Pinpoint the cell where the given text exists, returning its (x, y) midpoint coordinate. 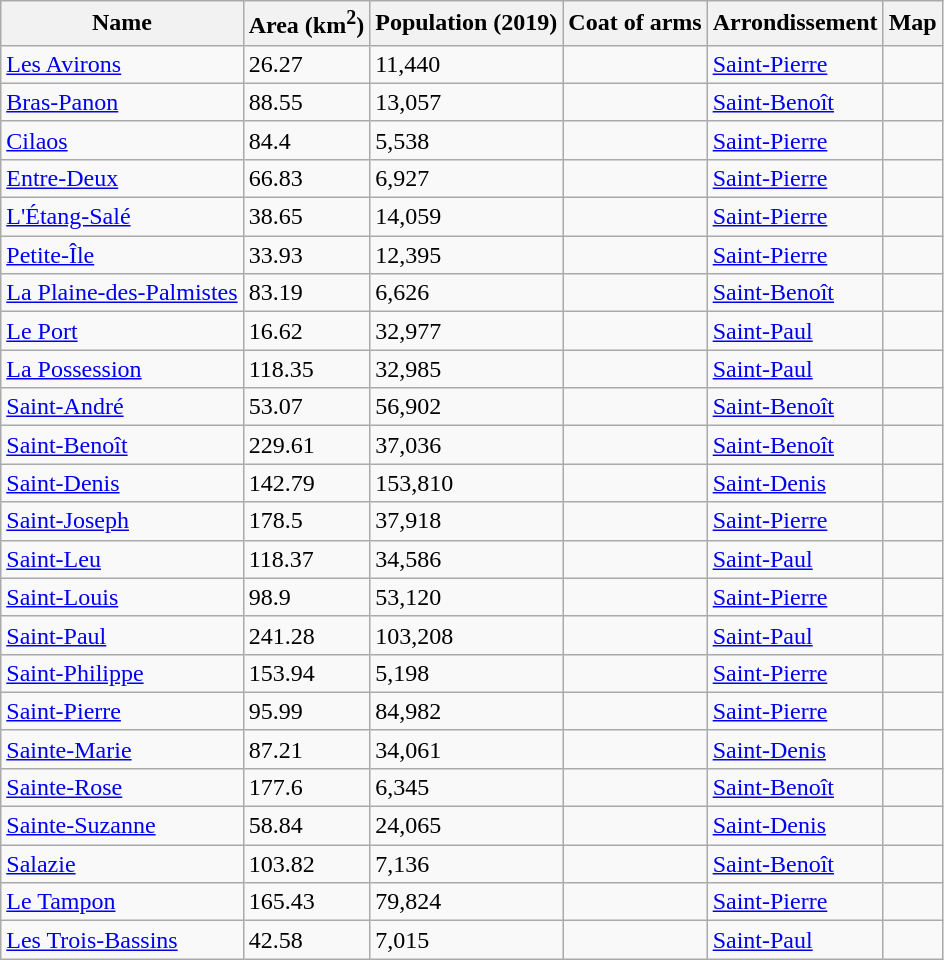
Petite-Île (122, 255)
Cilaos (122, 140)
6,626 (466, 293)
34,061 (466, 749)
Sainte-Suzanne (122, 826)
83.19 (306, 293)
95.99 (306, 711)
98.9 (306, 597)
87.21 (306, 749)
Le Tampon (122, 902)
165.43 (306, 902)
16.62 (306, 331)
Les Trois-Bassins (122, 940)
118.35 (306, 369)
L'Étang-Salé (122, 217)
13,057 (466, 102)
177.6 (306, 787)
58.84 (306, 826)
103.82 (306, 864)
Coat of arms (635, 24)
Map (912, 24)
7,136 (466, 864)
Name (122, 24)
142.79 (306, 483)
Arrondissement (795, 24)
229.61 (306, 445)
37,036 (466, 445)
84,982 (466, 711)
Area (km2) (306, 24)
153.94 (306, 673)
53,120 (466, 597)
26.27 (306, 64)
118.37 (306, 559)
5,538 (466, 140)
24,065 (466, 826)
53.07 (306, 407)
Entre-Deux (122, 178)
Saint-Joseph (122, 521)
Saint-André (122, 407)
66.83 (306, 178)
Le Port (122, 331)
32,977 (466, 331)
Salazie (122, 864)
32,985 (466, 369)
Sainte-Marie (122, 749)
153,810 (466, 483)
14,059 (466, 217)
Saint-Philippe (122, 673)
34,586 (466, 559)
79,824 (466, 902)
6,345 (466, 787)
42.58 (306, 940)
Les Avirons (122, 64)
103,208 (466, 635)
33.93 (306, 255)
178.5 (306, 521)
Sainte-Rose (122, 787)
88.55 (306, 102)
241.28 (306, 635)
56,902 (466, 407)
Bras-Panon (122, 102)
Population (2019) (466, 24)
La Plaine-des-Palmistes (122, 293)
6,927 (466, 178)
5,198 (466, 673)
37,918 (466, 521)
38.65 (306, 217)
Saint-Louis (122, 597)
12,395 (466, 255)
11,440 (466, 64)
84.4 (306, 140)
La Possession (122, 369)
Saint-Leu (122, 559)
7,015 (466, 940)
